Extract the [X, Y] coordinate from the center of the cell holding the provided text.  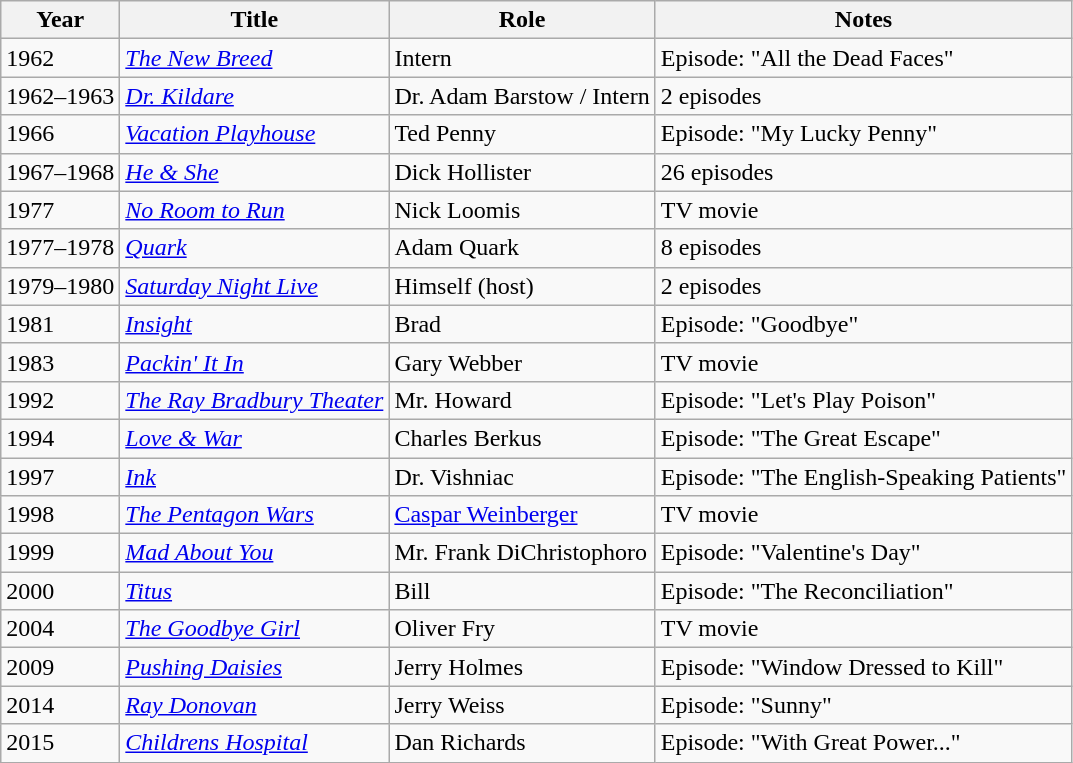
1979–1980 [60, 286]
Titus [254, 591]
Episode: "The English-Speaking Patients" [864, 477]
Ted Penny [522, 134]
Mad About You [254, 553]
Dr. Kildare [254, 96]
Brad [522, 324]
Gary Webber [522, 362]
1977 [60, 210]
8 episodes [864, 248]
Vacation Playhouse [254, 134]
Nick Loomis [522, 210]
Episode: "Goodbye" [864, 324]
Notes [864, 20]
Pushing Daisies [254, 667]
Mr. Howard [522, 400]
Oliver Fry [522, 629]
1994 [60, 438]
Dr. Adam Barstow / Intern [522, 96]
1981 [60, 324]
Ink [254, 477]
The Goodbye Girl [254, 629]
Childrens Hospital [254, 743]
2014 [60, 705]
Title [254, 20]
Dr. Vishniac [522, 477]
Intern [522, 58]
1983 [60, 362]
2000 [60, 591]
Ray Donovan [254, 705]
Caspar Weinberger [522, 515]
The Pentagon Wars [254, 515]
Year [60, 20]
1966 [60, 134]
Adam Quark [522, 248]
Episode: "My Lucky Penny" [864, 134]
1992 [60, 400]
The Ray Bradbury Theater [254, 400]
1997 [60, 477]
Insight [254, 324]
Dan Richards [522, 743]
Episode: "Let's Play Poison" [864, 400]
1962–1963 [60, 96]
Quark [254, 248]
Love & War [254, 438]
1998 [60, 515]
Episode: "Window Dressed to Kill" [864, 667]
The New Breed [254, 58]
Episode: "With Great Power..." [864, 743]
Episode: "All the Dead Faces" [864, 58]
2009 [60, 667]
Episode: "Valentine's Day" [864, 553]
1962 [60, 58]
1999 [60, 553]
Bill [522, 591]
Jerry Holmes [522, 667]
Charles Berkus [522, 438]
26 episodes [864, 172]
Packin' It In [254, 362]
Saturday Night Live [254, 286]
No Room to Run [254, 210]
Dick Hollister [522, 172]
Episode: "The Great Escape" [864, 438]
Himself (host) [522, 286]
1977–1978 [60, 248]
Jerry Weiss [522, 705]
He & She [254, 172]
1967–1968 [60, 172]
2004 [60, 629]
Episode: "Sunny" [864, 705]
Role [522, 20]
2015 [60, 743]
Mr. Frank DiChristophoro [522, 553]
Episode: "The Reconciliation" [864, 591]
